Identify which cell holds the provided text, then report its [x, y] central coordinate. 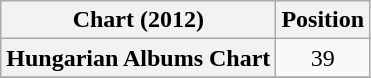
Position [323, 20]
39 [323, 58]
Hungarian Albums Chart [138, 58]
Chart (2012) [138, 20]
